Find where the given text appears and provide that cell's center as [x, y] coordinate. 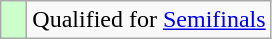
Qualified for Semifinals [149, 20]
